Locate the cell with the specified text and output its (X, Y) center coordinate. 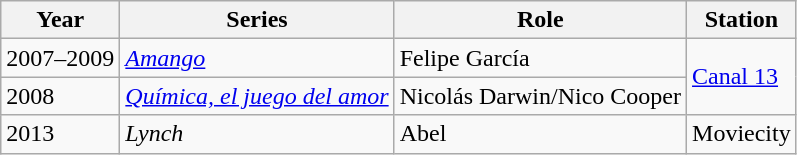
Year (60, 20)
Felipe García (540, 58)
Role (540, 20)
Nicolás Darwin/Nico Cooper (540, 96)
Abel (540, 134)
Moviecity (742, 134)
2013 (60, 134)
2008 (60, 96)
Amango (257, 58)
Series (257, 20)
Química, el juego del amor (257, 96)
Lynch (257, 134)
Canal 13 (742, 77)
Station (742, 20)
2007–2009 (60, 58)
